Identify which cell holds the provided text, then report its (x, y) central coordinate. 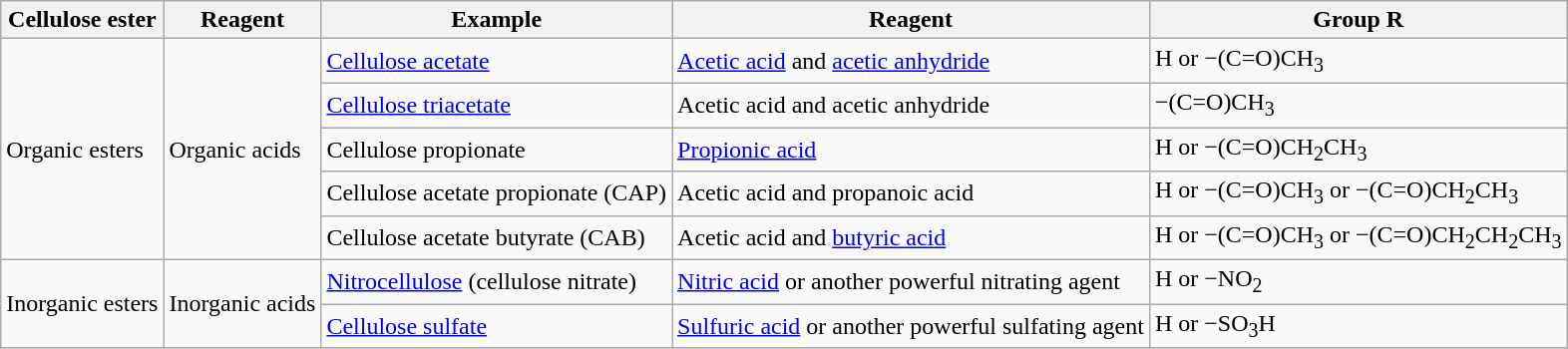
H or −(C=O)CH3 or −(C=O)CH2CH2CH3 (1359, 237)
−(C=O)CH3 (1359, 105)
H or −NO2 (1359, 282)
Nitrocellulose (cellulose nitrate) (497, 282)
Cellulose acetate (497, 61)
Nitric acid or another powerful nitrating agent (912, 282)
Cellulose triacetate (497, 105)
Acetic acid and butyric acid (912, 237)
Cellulose propionate (497, 150)
Propionic acid (912, 150)
Inorganic esters (82, 305)
Cellulose acetate butyrate (CAB) (497, 237)
Acetic acid and propanoic acid (912, 193)
H or −(C=O)CH3 or −(C=O)CH2CH3 (1359, 193)
Inorganic acids (242, 305)
Cellulose acetate propionate (CAP) (497, 193)
Organic esters (82, 150)
H or −SO3H (1359, 326)
H or −(C=O)CH3 (1359, 61)
Sulfuric acid or another powerful sulfating agent (912, 326)
Cellulose sulfate (497, 326)
Example (497, 20)
Cellulose ester (82, 20)
Organic acids (242, 150)
H or −(C=O)CH2CH3 (1359, 150)
Group R (1359, 20)
